Provide the (X, Y) coordinate of the cell's center where the given text is located.  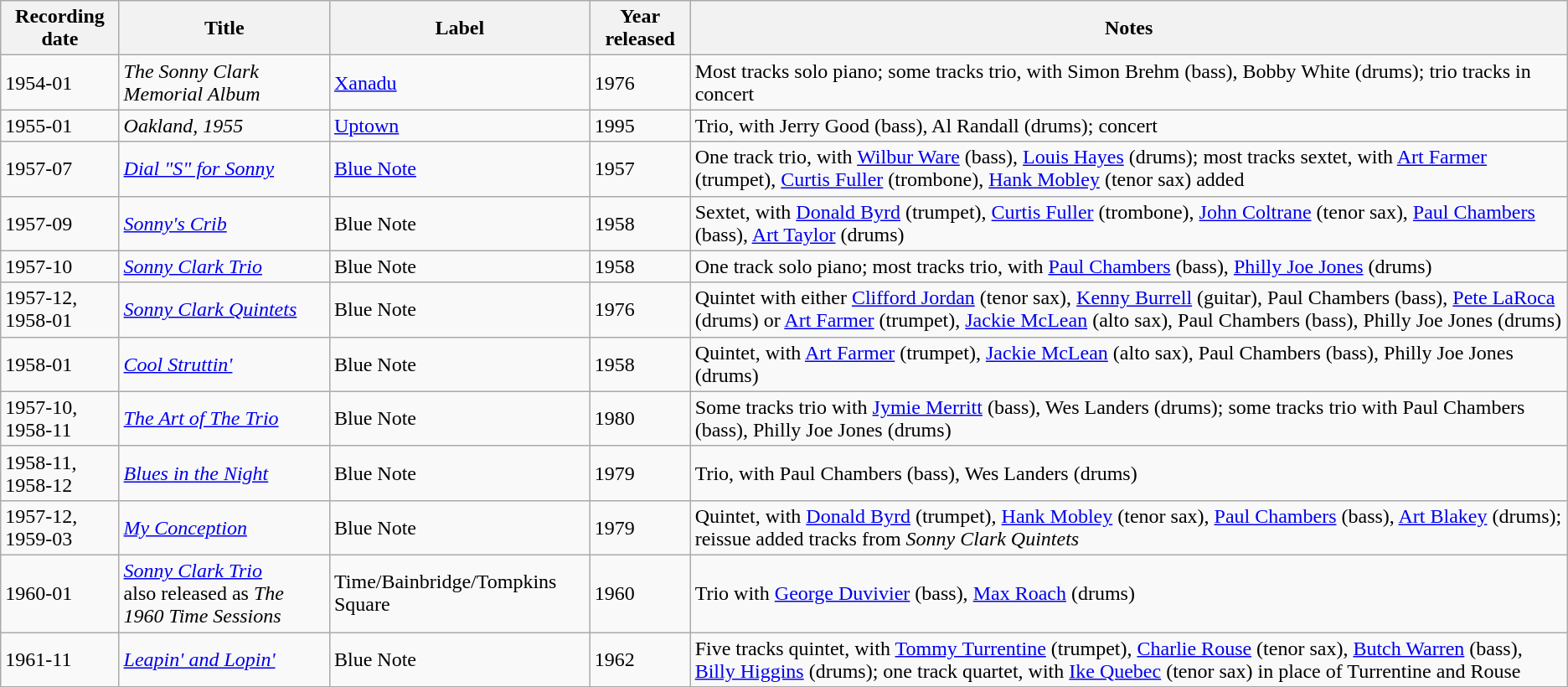
Sextet, with Donald Byrd (trumpet), Curtis Fuller (trombone), John Coltrane (tenor sax), Paul Chambers (bass), Art Taylor (drums) (1129, 223)
Notes (1129, 28)
1957 (640, 169)
1962 (640, 659)
1954-01 (60, 82)
1980 (640, 419)
Trio, with Jerry Good (bass), Al Randall (drums); concert (1129, 126)
1957-12, 1959-03 (60, 528)
Sonny Clark Trioalso released as The 1960 Time Sessions (224, 593)
1957-10 (60, 266)
Most tracks solo piano; some tracks trio, with Simon Brehm (bass), Bobby White (drums); trio tracks in concert (1129, 82)
Blues in the Night (224, 473)
Dial "S" for Sonny (224, 169)
1958-11, 1958-12 (60, 473)
The Art of The Trio (224, 419)
Oakland, 1955 (224, 126)
Trio with George Duvivier (bass), Max Roach (drums) (1129, 593)
Uptown (459, 126)
Xanadu (459, 82)
Recording date (60, 28)
Year released (640, 28)
1961-11 (60, 659)
The Sonny Clark Memorial Album (224, 82)
1960 (640, 593)
1958-01 (60, 364)
Some tracks trio with Jymie Merritt (bass), Wes Landers (drums); some tracks trio with Paul Chambers (bass), Philly Joe Jones (drums) (1129, 419)
Sonny's Crib (224, 223)
1960-01 (60, 593)
1957-07 (60, 169)
1995 (640, 126)
1955-01 (60, 126)
Title (224, 28)
Trio, with Paul Chambers (bass), Wes Landers (drums) (1129, 473)
1957-12, 1958-01 (60, 310)
My Conception (224, 528)
Sonny Clark Quintets (224, 310)
One track solo piano; most tracks trio, with Paul Chambers (bass), Philly Joe Jones (drums) (1129, 266)
1957-09 (60, 223)
1957-10, 1958-11 (60, 419)
Sonny Clark Trio (224, 266)
Cool Struttin' (224, 364)
Time/Bainbridge/Tompkins Square (459, 593)
Quintet, with Art Farmer (trumpet), Jackie McLean (alto sax), Paul Chambers (bass), Philly Joe Jones (drums) (1129, 364)
Label (459, 28)
Leapin' and Lopin' (224, 659)
